Return (x, y) of the center of cell containing provided text 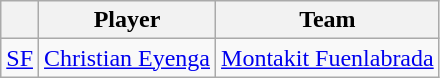
Montakit Fuenlabrada (328, 58)
Player (128, 20)
SF (20, 58)
Christian Eyenga (128, 58)
Team (328, 20)
